Return (x, y) of the center of cell containing provided text 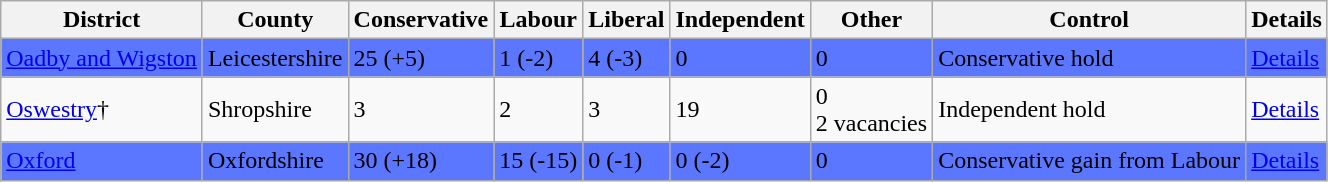
30 (+18) (421, 161)
2 (538, 110)
Liberal (626, 20)
Oswestry† (102, 110)
Oxfordshire (275, 161)
02 vacancies (871, 110)
0 (-2) (740, 161)
Conservative hold (1090, 58)
District (102, 20)
Shropshire (275, 110)
4 (-3) (626, 58)
15 (-15) (538, 161)
Oxford (102, 161)
Independent hold (1090, 110)
19 (740, 110)
Oadby and Wigston (102, 58)
Conservative (421, 20)
Conservative gain from Labour (1090, 161)
Other (871, 20)
Labour (538, 20)
0 (-1) (626, 161)
25 (+5) (421, 58)
1 (-2) (538, 58)
Independent (740, 20)
Control (1090, 20)
Leicestershire (275, 58)
County (275, 20)
